From the cell containing the given text, extract its center point as (X, Y) coordinate. 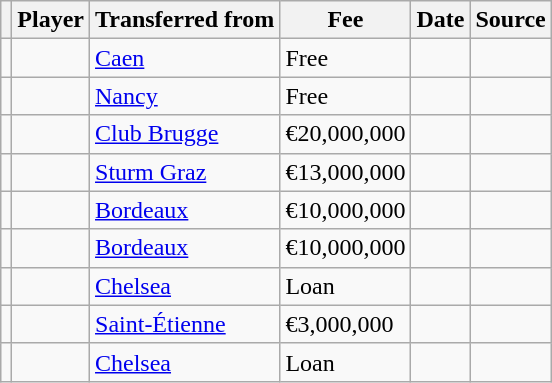
€13,000,000 (346, 172)
Saint-Étienne (185, 324)
Transferred from (185, 20)
Caen (185, 58)
Nancy (185, 96)
€3,000,000 (346, 324)
€20,000,000 (346, 134)
Fee (346, 20)
Date (440, 20)
Player (51, 20)
Club Brugge (185, 134)
Sturm Graz (185, 172)
Source (510, 20)
